Return [x, y] of the center of cell containing provided text 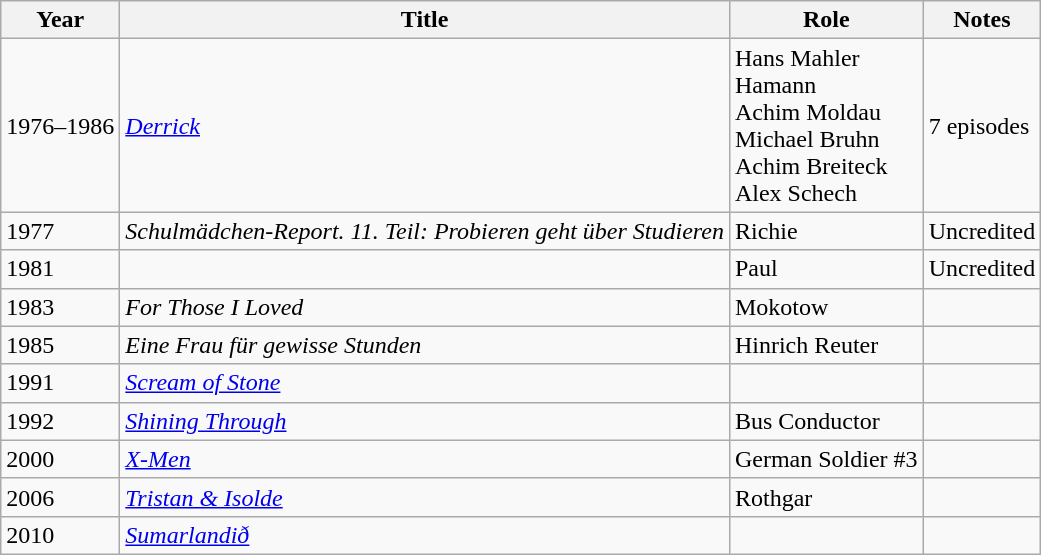
German Soldier #3 [826, 459]
Paul [826, 269]
2010 [60, 535]
Role [826, 20]
Mokotow [826, 307]
Title [425, 20]
Rothgar [826, 497]
1981 [60, 269]
Year [60, 20]
2000 [60, 459]
Scream of Stone [425, 383]
Sumarlandið [425, 535]
Hans MahlerHamannAchim MoldauMichael BruhnAchim BreiteckAlex Schech [826, 126]
Bus Conductor [826, 421]
Notes [982, 20]
Derrick [425, 126]
2006 [60, 497]
Hinrich Reuter [826, 345]
1991 [60, 383]
Richie [826, 231]
Schulmädchen-Report. 11. Teil: Probieren geht über Studieren [425, 231]
Shining Through [425, 421]
1976–1986 [60, 126]
1977 [60, 231]
Tristan & Isolde [425, 497]
Eine Frau für gewisse Stunden [425, 345]
1992 [60, 421]
1985 [60, 345]
7 episodes [982, 126]
1983 [60, 307]
X-Men [425, 459]
For Those I Loved [425, 307]
